Detect which cell encompasses the target text, then output its (X, Y) center coordinate. 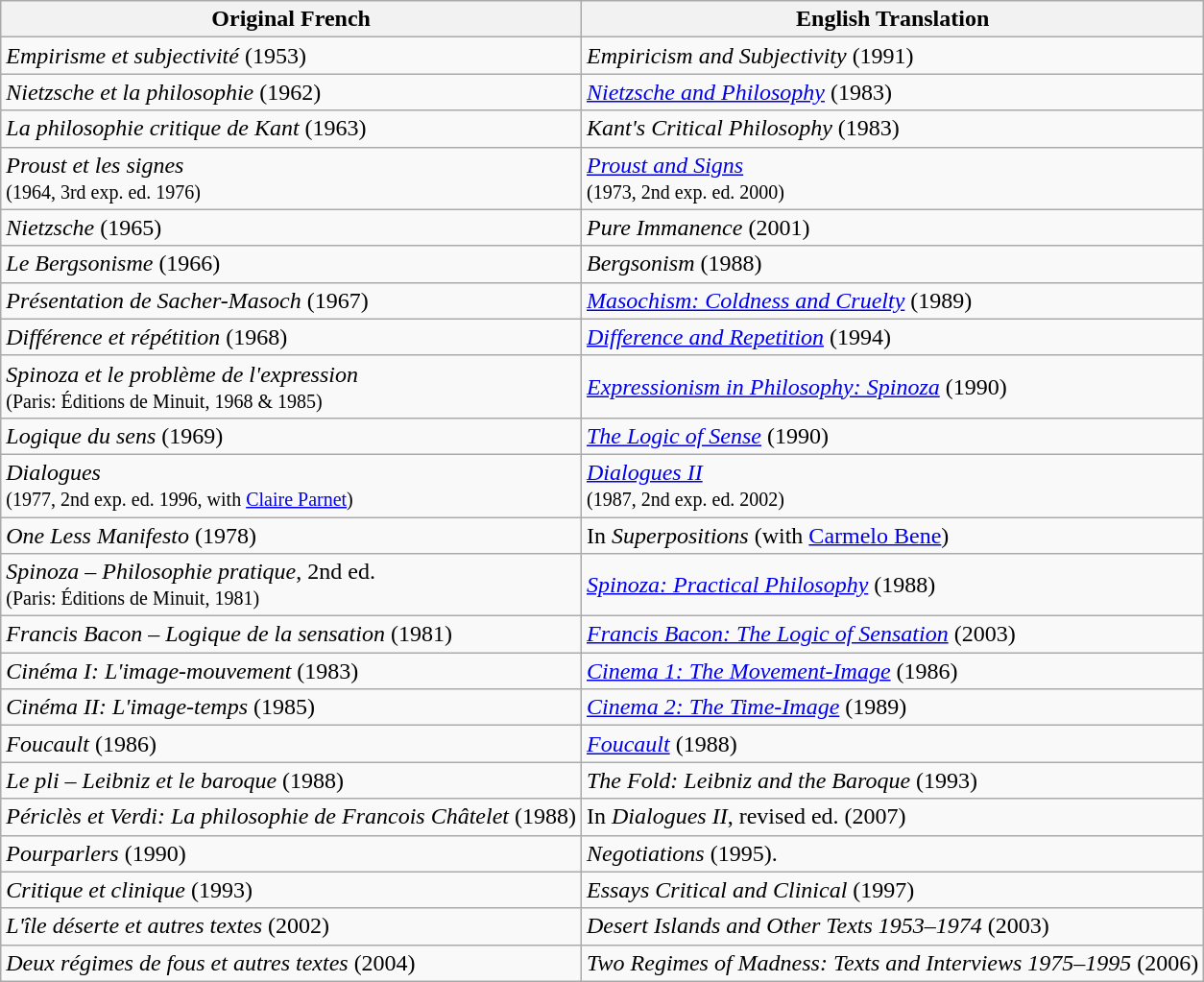
Kant's Critical Philosophy (1983) (892, 129)
Francis Bacon: The Logic of Sensation (2003) (892, 635)
Desert Islands and Other Texts 1953–1974 (2003) (892, 926)
Spinoza et le problème de l'expression(Paris: Éditions de Minuit, 1968 & 1985) (292, 386)
Dialogues(1977, 2nd exp. ed. 1996, with Claire Parnet) (292, 486)
Pure Immanence (2001) (892, 228)
Le pli – Leibniz et le baroque (1988) (292, 780)
Masochism: Coldness and Cruelty (1989) (892, 300)
Spinoza: Practical Philosophy (1988) (892, 586)
Francis Bacon – Logique de la sensation (1981) (292, 635)
Negotiations (1995). (892, 853)
Dialogues II(1987, 2nd exp. ed. 2002) (892, 486)
In Dialogues II, revised ed. (2007) (892, 817)
Original French (292, 19)
In Superpositions (with Carmelo Bene) (892, 535)
One Less Manifesto (1978) (292, 535)
Logique du sens (1969) (292, 436)
Présentation de Sacher-Masoch (1967) (292, 300)
Difference and Repetition (1994) (892, 337)
Le Bergsonisme (1966) (292, 264)
Empiricism and Subjectivity (1991) (892, 56)
Cinema 1: The Movement-Image (1986) (892, 671)
Nietzsche (1965) (292, 228)
English Translation (892, 19)
Critique et clinique (1993) (292, 890)
Différence et répétition (1968) (292, 337)
Spinoza – Philosophie pratique, 2nd ed.(Paris: Éditions de Minuit, 1981) (292, 586)
Cinema 2: The Time-Image (1989) (892, 707)
Expressionism in Philosophy: Spinoza (1990) (892, 386)
Cinéma I: L'image-mouvement (1983) (292, 671)
Empirisme et subjectivité (1953) (292, 56)
Foucault (1986) (292, 744)
Cinéma II: L'image-temps (1985) (292, 707)
Two Regimes of Madness: Texts and Interviews 1975–1995 (2006) (892, 963)
Proust et les signes(1964, 3rd exp. ed. 1976) (292, 179)
La philosophie critique de Kant (1963) (292, 129)
L'île déserte et autres textes (2002) (292, 926)
Pourparlers (1990) (292, 853)
Périclès et Verdi: La philosophie de Francois Châtelet (1988) (292, 817)
The Fold: Leibniz and the Baroque (1993) (892, 780)
Proust and Signs(1973, 2nd exp. ed. 2000) (892, 179)
Bergsonism (1988) (892, 264)
The Logic of Sense (1990) (892, 436)
Essays Critical and Clinical (1997) (892, 890)
Nietzsche and Philosophy (1983) (892, 92)
Foucault (1988) (892, 744)
Nietzsche et la philosophie (1962) (292, 92)
Deux régimes de fous et autres textes (2004) (292, 963)
